Output the [X, Y] coordinate of the center of the cell containing the given text.  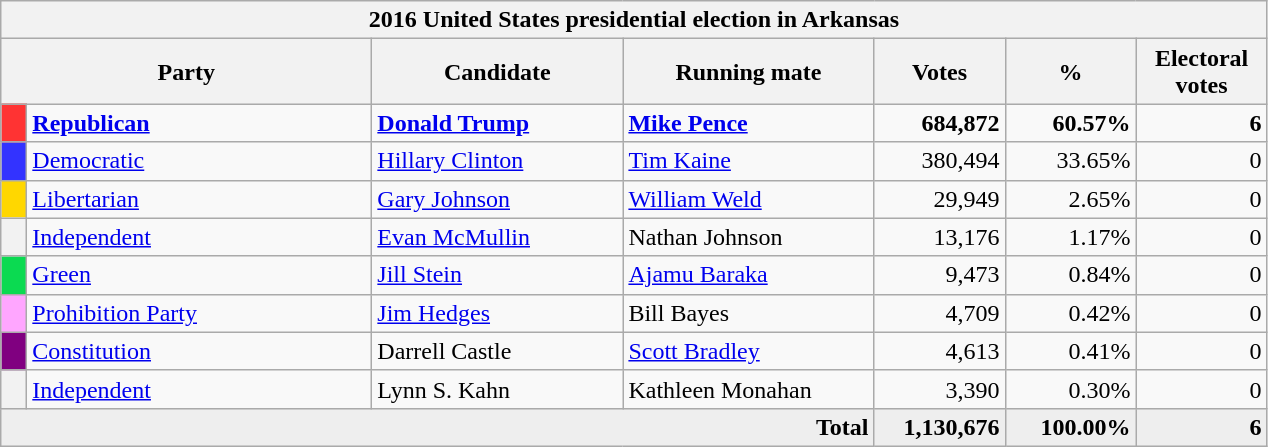
29,949 [940, 199]
Tim Kaine [748, 161]
Mike Pence [748, 123]
13,176 [940, 237]
Running mate [748, 72]
Nathan Johnson [748, 237]
3,390 [940, 389]
Republican [200, 123]
684,872 [940, 123]
0.84% [1070, 275]
Bill Bayes [748, 313]
Lynn S. Kahn [498, 389]
2016 United States presidential election in Arkansas [634, 20]
Jim Hedges [498, 313]
1.17% [1070, 237]
4,709 [940, 313]
0.42% [1070, 313]
Candidate [498, 72]
Democratic [200, 161]
Electoral votes [1202, 72]
Gary Johnson [498, 199]
2.65% [1070, 199]
Ajamu Baraka [748, 275]
33.65% [1070, 161]
Total [438, 427]
Hillary Clinton [498, 161]
Kathleen Monahan [748, 389]
Darrell Castle [498, 351]
0.30% [1070, 389]
1,130,676 [940, 427]
% [1070, 72]
380,494 [940, 161]
9,473 [940, 275]
Constitution [200, 351]
Party [186, 72]
100.00% [1070, 427]
Prohibition Party [200, 313]
Scott Bradley [748, 351]
Libertarian [200, 199]
Green [200, 275]
Donald Trump [498, 123]
60.57% [1070, 123]
Votes [940, 72]
Jill Stein [498, 275]
William Weld [748, 199]
4,613 [940, 351]
0.41% [1070, 351]
Evan McMullin [498, 237]
